Identify which cell holds the provided text, then report its (X, Y) central coordinate. 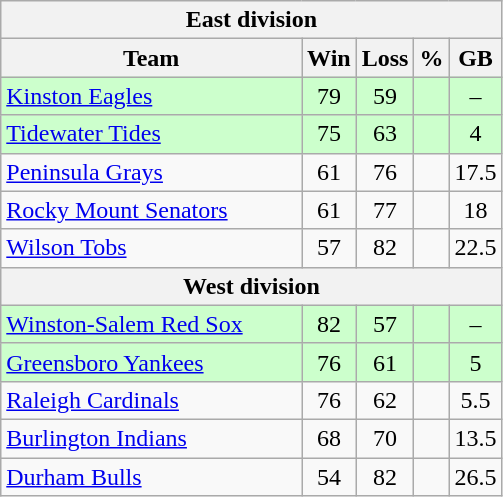
13.5 (476, 438)
Winston-Salem Red Sox (152, 324)
Tidewater Tides (152, 134)
5 (476, 362)
Greensboro Yankees (152, 362)
59 (385, 96)
Win (330, 58)
77 (385, 210)
22.5 (476, 248)
54 (330, 477)
GB (476, 58)
Wilson Tobs (152, 248)
5.5 (476, 400)
Kinston Eagles (152, 96)
West division (252, 286)
26.5 (476, 477)
62 (385, 400)
63 (385, 134)
Peninsula Grays (152, 172)
Team (152, 58)
% (432, 58)
Rocky Mount Senators (152, 210)
75 (330, 134)
Durham Bulls (152, 477)
East division (252, 20)
70 (385, 438)
Loss (385, 58)
79 (330, 96)
4 (476, 134)
68 (330, 438)
Burlington Indians (152, 438)
17.5 (476, 172)
18 (476, 210)
Raleigh Cardinals (152, 400)
